Return the [x, y] coordinate for the center point of the cell that contains the specified text.  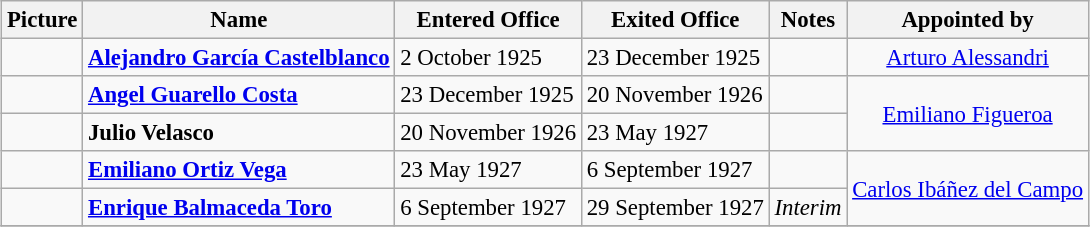
Emiliano Ortiz Vega [239, 170]
Arturo Alessandri [968, 58]
Carlos Ibáñez del Campo [968, 188]
Entered Office [488, 20]
Notes [808, 20]
Picture [42, 20]
Angel Guarello Costa [239, 95]
Name [239, 20]
Emiliano Figueroa [968, 114]
Exited Office [675, 20]
29 September 1927 [675, 208]
2 October 1925 [488, 58]
Interim [808, 208]
Julio Velasco [239, 133]
Alejandro García Castelblanco [239, 58]
Enrique Balmaceda Toro [239, 208]
Appointed by [968, 20]
